Scan for the cell matching the given text and deliver its (x, y) coordinate at center. 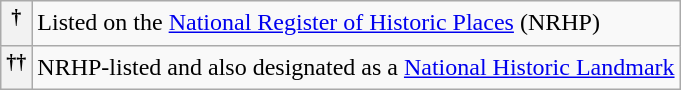
Listed on the National Register of Historic Places (NRHP) (356, 24)
NRHP-listed and also designated as a National Historic Landmark (356, 68)
† (16, 24)
†† (16, 68)
